Return the [X, Y] coordinate for the center point of the cell that contains the specified text.  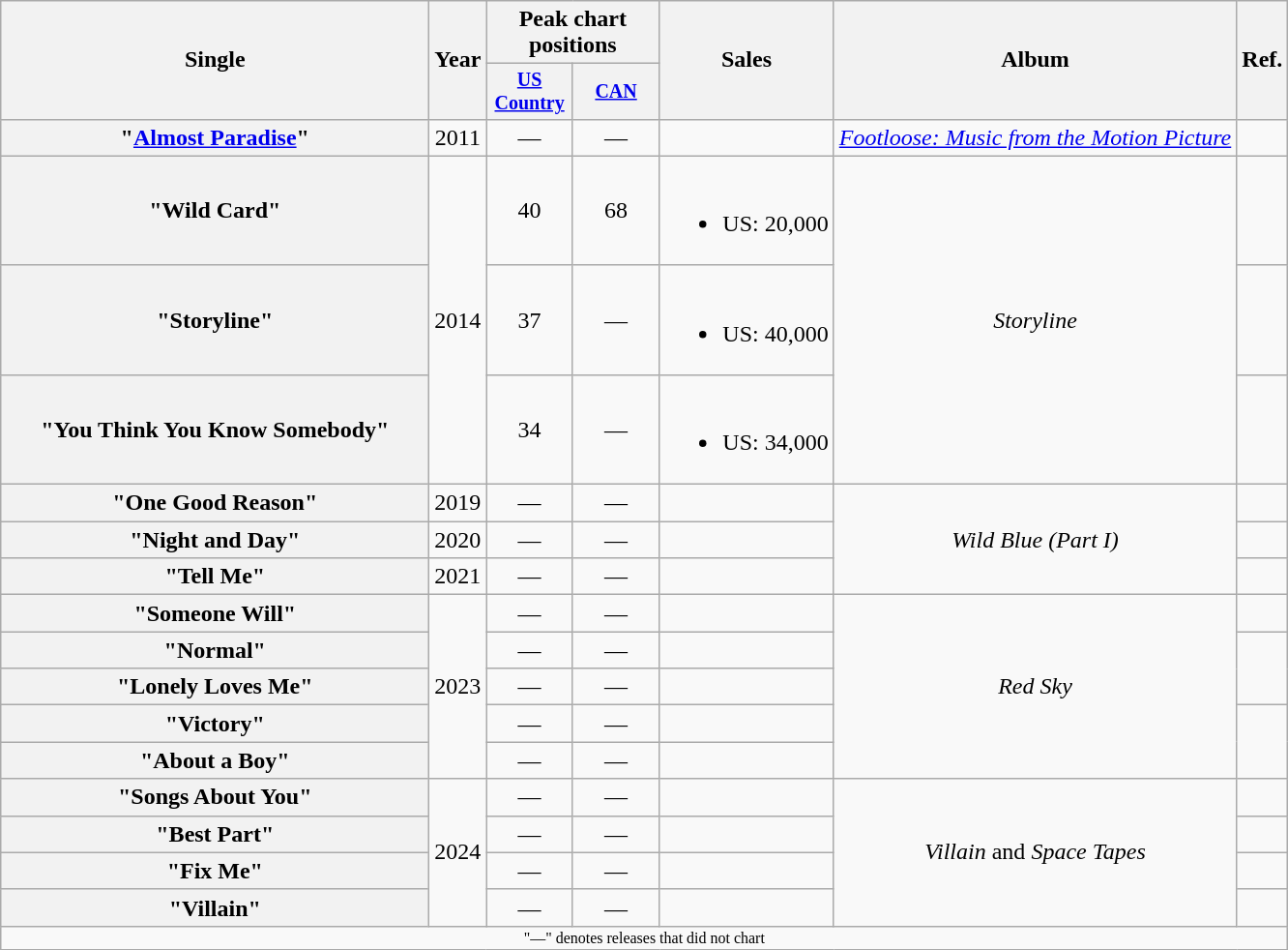
"Fix Me" [215, 871]
2020 [458, 540]
2011 [458, 137]
"Normal" [215, 650]
"Someone Will" [215, 613]
"Night and Day" [215, 540]
Ref. [1263, 60]
Footloose: Music from the Motion Picture [1035, 137]
"Songs About You" [215, 797]
"One Good Reason" [215, 503]
2021 [458, 577]
Year [458, 60]
"Storyline" [215, 319]
37 [530, 319]
Sales [746, 60]
Peak chart positions [572, 33]
"You Think You Know Somebody" [215, 430]
"Best Part" [215, 834]
34 [530, 430]
Red Sky [1035, 687]
US: 34,000 [746, 430]
40 [530, 211]
68 [615, 211]
"Villain" [215, 907]
2019 [458, 503]
"Wild Card" [215, 211]
Wild Blue (Part I) [1035, 540]
"Lonely Loves Me" [215, 687]
2014 [458, 319]
"Tell Me" [215, 577]
CAN [615, 91]
Album [1035, 60]
US: 40,000 [746, 319]
"About a Boy" [215, 760]
Storyline [1035, 319]
2023 [458, 687]
Single [215, 60]
US: 20,000 [746, 211]
"Almost Paradise" [215, 137]
US Country [530, 91]
Villain and Space Tapes [1035, 852]
2024 [458, 852]
"Victory" [215, 724]
"—" denotes releases that did not chart [644, 937]
